Extract the [x, y] coordinate from the center of the cell holding the provided text.  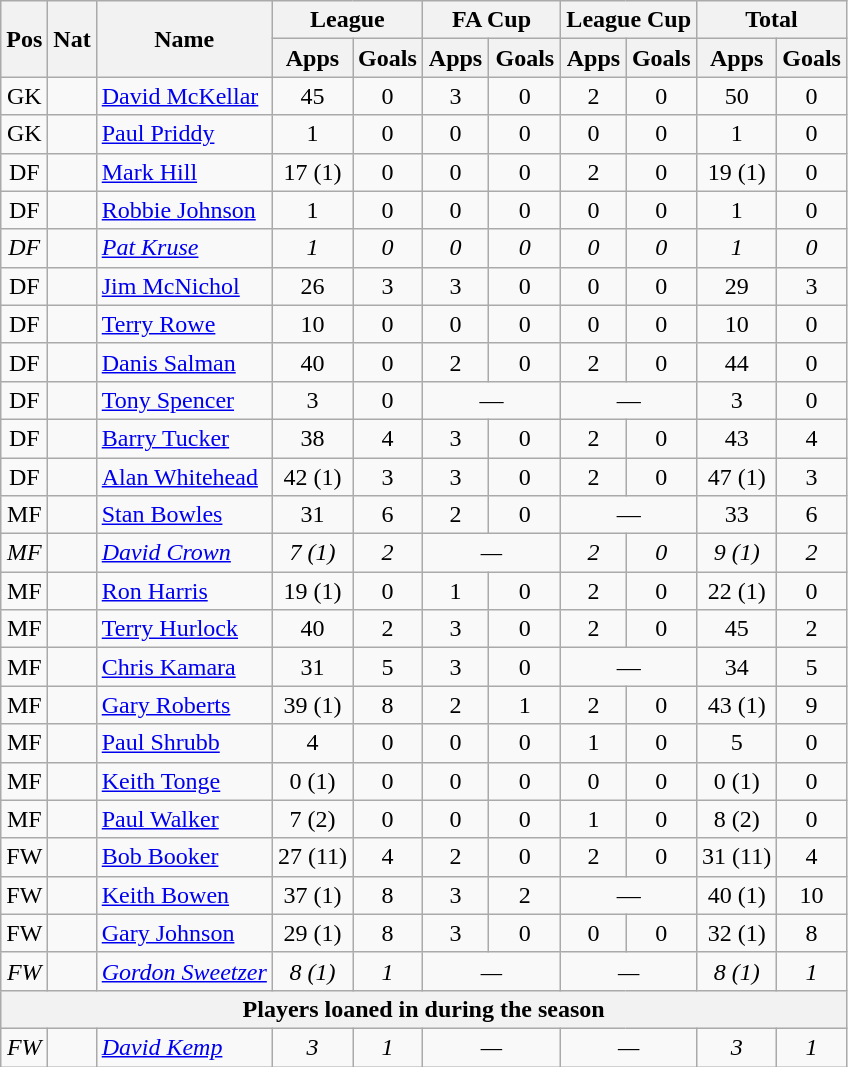
Ron Harris [184, 591]
40 (1) [737, 895]
29 [737, 286]
David Kemp [184, 1047]
Keith Bowen [184, 895]
47 (1) [737, 477]
34 [737, 667]
Tony Spencer [184, 400]
Bob Booker [184, 857]
Nat [72, 39]
Chris Kamara [184, 667]
29 (1) [312, 933]
43 (1) [737, 705]
32 (1) [737, 933]
50 [737, 96]
David Crown [184, 553]
Players loaned in during the season [424, 1009]
38 [312, 438]
7 (2) [312, 819]
9 [812, 705]
Barry Tucker [184, 438]
David McKellar [184, 96]
Danis Salman [184, 362]
Gary Roberts [184, 705]
Paul Shrubb [184, 743]
42 (1) [312, 477]
Mark Hill [184, 172]
Pos [24, 39]
Pat Kruse [184, 248]
Gary Johnson [184, 933]
Keith Tonge [184, 781]
33 [737, 515]
9 (1) [737, 553]
Total [772, 20]
Jim McNichol [184, 286]
44 [737, 362]
22 (1) [737, 591]
43 [737, 438]
League [347, 20]
7 (1) [312, 553]
FA Cup [492, 20]
Terry Rowe [184, 324]
27 (11) [312, 857]
31 (11) [737, 857]
Gordon Sweetzer [184, 971]
League Cup [629, 20]
26 [312, 286]
39 (1) [312, 705]
Stan Bowles [184, 515]
Paul Priddy [184, 134]
17 (1) [312, 172]
8 (2) [737, 819]
Terry Hurlock [184, 629]
37 (1) [312, 895]
Paul Walker [184, 819]
Alan Whitehead [184, 477]
Robbie Johnson [184, 210]
Name [184, 39]
